Pinpoint the cell where the given text exists, returning its [x, y] midpoint coordinate. 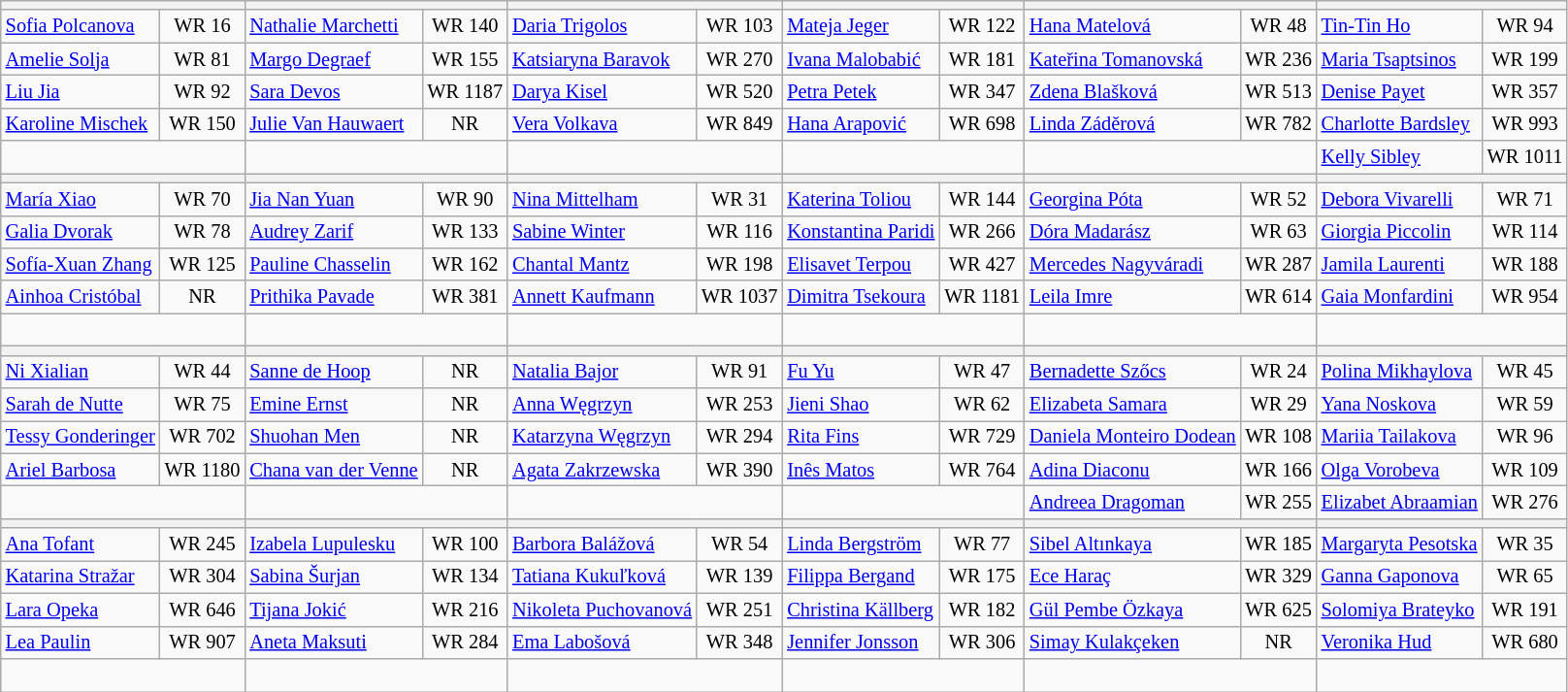
WR 255 [1279, 502]
WR 287 [1279, 264]
WR 702 [203, 437]
WR 329 [1279, 577]
WR 139 [739, 577]
WR 125 [203, 264]
WR 427 [982, 264]
WR 162 [465, 264]
Linda Bergström [861, 544]
María Xiao [81, 199]
WR 680 [1525, 643]
Yana Noskova [1399, 405]
WR 24 [1279, 372]
WR 253 [739, 405]
WR 54 [739, 544]
Elizabeta Samara [1133, 405]
WR 77 [982, 544]
Chantal Mantz [602, 264]
Ana Tofant [81, 544]
Hana Arapović [861, 124]
Chana van der Venne [334, 470]
WR 78 [203, 232]
Adina Diaconu [1133, 470]
Hana Matelová [1133, 26]
WR 357 [1525, 91]
Agata Zakrzewska [602, 470]
Elisavet Terpou [861, 264]
WR 1011 [1525, 157]
WR 782 [1279, 124]
Katsiaryna Baravok [602, 59]
Linda Záděrová [1133, 124]
Daniela Monteiro Dodean [1133, 437]
WR 29 [1279, 405]
Sanne de Hoop [334, 372]
WR 109 [1525, 470]
WR 94 [1525, 26]
WR 133 [465, 232]
Karoline Mischek [81, 124]
Ganna Gaponova [1399, 577]
WR 44 [203, 372]
Andreea Dragoman [1133, 502]
Kelly Sibley [1399, 157]
WR 276 [1525, 502]
Simay Kulakçeken [1133, 643]
Jieni Shao [861, 405]
Mercedes Nagyváradi [1133, 264]
Julie Van Hauwaert [334, 124]
WR 134 [465, 577]
WR 907 [203, 643]
WR 348 [739, 643]
Filippa Bergand [861, 577]
Gül Pembe Özkaya [1133, 610]
WR 294 [739, 437]
Veronika Hud [1399, 643]
WR 849 [739, 124]
Jennifer Jonsson [861, 643]
Inês Matos [861, 470]
WR 390 [739, 470]
WR 245 [203, 544]
Tin-Tin Ho [1399, 26]
Emine Ernst [334, 405]
Liu Jia [81, 91]
Galia Dvorak [81, 232]
WR 1181 [982, 297]
WR 216 [465, 610]
Tessy Gonderinger [81, 437]
WR 70 [203, 199]
WR 306 [982, 643]
WR 144 [982, 199]
WR 63 [1279, 232]
Daria Trigolos [602, 26]
Ni Xialian [81, 372]
Vera Volkava [602, 124]
Annett Kaufmann [602, 297]
Polina Mikhaylova [1399, 372]
WR 993 [1525, 124]
Kateřina Tomanovská [1133, 59]
Solomiya Brateyko [1399, 610]
WR 116 [739, 232]
WR 251 [739, 610]
Katarzyna Węgrzyn [602, 437]
Dimitra Tsekoura [861, 297]
Ivana Malobabić [861, 59]
WR 520 [739, 91]
Leila Imre [1133, 297]
Sofía-Xuan Zhang [81, 264]
WR 47 [982, 372]
WR 954 [1525, 297]
Lea Paulin [81, 643]
Amelie Solja [81, 59]
Olga Vorobeva [1399, 470]
Aneta Maksuti [334, 643]
Shuohan Men [334, 437]
Ema Labošová [602, 643]
Margo Degraef [334, 59]
WR 614 [1279, 297]
Anna Węgrzyn [602, 405]
Jia Nan Yuan [334, 199]
Fu Yu [861, 372]
WR 35 [1525, 544]
WR 198 [739, 264]
Ariel Barbosa [81, 470]
WR 16 [203, 26]
WR 182 [982, 610]
Christina Källberg [861, 610]
WR 1037 [739, 297]
Mateja Jeger [861, 26]
Tatiana Kukuľková [602, 577]
Charlotte Bardsley [1399, 124]
Ainhoa Cristóbal [81, 297]
Barbora Balážová [602, 544]
Bernadette Szőcs [1133, 372]
WR 114 [1525, 232]
Debora Vivarelli [1399, 199]
WR 625 [1279, 610]
Sara Devos [334, 91]
Georgina Póta [1133, 199]
Pauline Chasselin [334, 264]
Rita Fins [861, 437]
WR 92 [203, 91]
WR 103 [739, 26]
Natalia Bajor [602, 372]
WR 185 [1279, 544]
WR 48 [1279, 26]
Maria Tsaptsinos [1399, 59]
WR 45 [1525, 372]
WR 31 [739, 199]
Sofia Polcanova [81, 26]
WR 175 [982, 577]
Sibel Altınkaya [1133, 544]
Ece Haraç [1133, 577]
Giorgia Piccolin [1399, 232]
WR 155 [465, 59]
Denise Payet [1399, 91]
WR 90 [465, 199]
Jamila Laurenti [1399, 264]
WR 188 [1525, 264]
WR 513 [1279, 91]
Tijana Jokić [334, 610]
WR 729 [982, 437]
WR 122 [982, 26]
WR 91 [739, 372]
WR 764 [982, 470]
WR 1187 [465, 91]
WR 100 [465, 544]
WR 646 [203, 610]
WR 140 [465, 26]
Izabela Lupulesku [334, 544]
WR 1180 [203, 470]
Petra Petek [861, 91]
Prithika Pavade [334, 297]
WR 52 [1279, 199]
WR 270 [739, 59]
Nikoleta Puchovanová [602, 610]
WR 62 [982, 405]
WR 347 [982, 91]
Nina Mittelham [602, 199]
Sarah de Nutte [81, 405]
WR 166 [1279, 470]
Audrey Zarif [334, 232]
Katerina Toliou [861, 199]
Margaryta Pesotska [1399, 544]
WR 199 [1525, 59]
WR 71 [1525, 199]
WR 191 [1525, 610]
WR 266 [982, 232]
WR 698 [982, 124]
WR 59 [1525, 405]
WR 65 [1525, 577]
WR 81 [203, 59]
WR 181 [982, 59]
WR 150 [203, 124]
Lara Opeka [81, 610]
Mariia Tailakova [1399, 437]
Katarina Stražar [81, 577]
Elizabet Abraamian [1399, 502]
Sabine Winter [602, 232]
WR 96 [1525, 437]
WR 236 [1279, 59]
Zdena Blašková [1133, 91]
WR 284 [465, 643]
WR 304 [203, 577]
WR 381 [465, 297]
Gaia Monfardini [1399, 297]
Dóra Madarász [1133, 232]
Sabina Šurjan [334, 577]
WR 108 [1279, 437]
Konstantina Paridi [861, 232]
WR 75 [203, 405]
Darya Kisel [602, 91]
Nathalie Marchetti [334, 26]
